For the text-containing cell, return its midpoint in (X, Y) coordinate format. 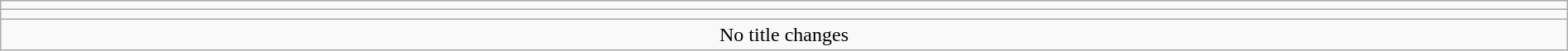
No title changes (784, 35)
